Extract the [X, Y] coordinate from the center of the cell holding the provided text.  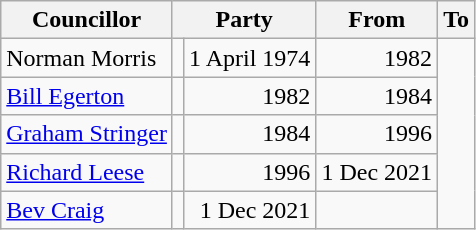
Norman Morris [87, 58]
1 April 1974 [249, 58]
Bev Craig [87, 210]
Councillor [87, 20]
To [456, 20]
Graham Stringer [87, 134]
Bill Egerton [87, 96]
From [377, 20]
Richard Leese [87, 172]
Party [244, 20]
